Extract the [x, y] coordinate from the center of the cell holding the provided text.  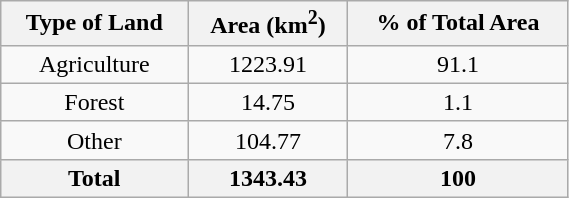
Area (km2) [268, 24]
104.77 [268, 140]
7.8 [458, 140]
Forest [94, 102]
% of Total Area [458, 24]
Type of Land [94, 24]
1.1 [458, 102]
1223.91 [268, 64]
100 [458, 178]
91.1 [458, 64]
Other [94, 140]
14.75 [268, 102]
1343.43 [268, 178]
Agriculture [94, 64]
Total [94, 178]
